Provide the (x, y) coordinate of the cell's center where the given text is located.  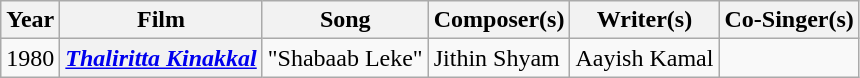
Aayish Kamal (644, 58)
Film (161, 20)
Composer(s) (499, 20)
"Shabaab Leke" (345, 58)
Co-Singer(s) (789, 20)
Year (30, 20)
Writer(s) (644, 20)
1980 (30, 58)
Jithin Shyam (499, 58)
Thaliritta Kinakkal (161, 58)
Song (345, 20)
